Locate the cell with the specified text and output its [x, y] center coordinate. 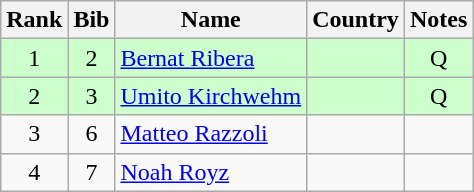
Matteo Razzoli [211, 134]
1 [34, 58]
Rank [34, 20]
Noah Royz [211, 172]
6 [92, 134]
Name [211, 20]
Umito Kirchwehm [211, 96]
7 [92, 172]
Bernat Ribera [211, 58]
4 [34, 172]
Country [356, 20]
Notes [438, 20]
Bib [92, 20]
